Detect which cell encompasses the target text, then output its (X, Y) center coordinate. 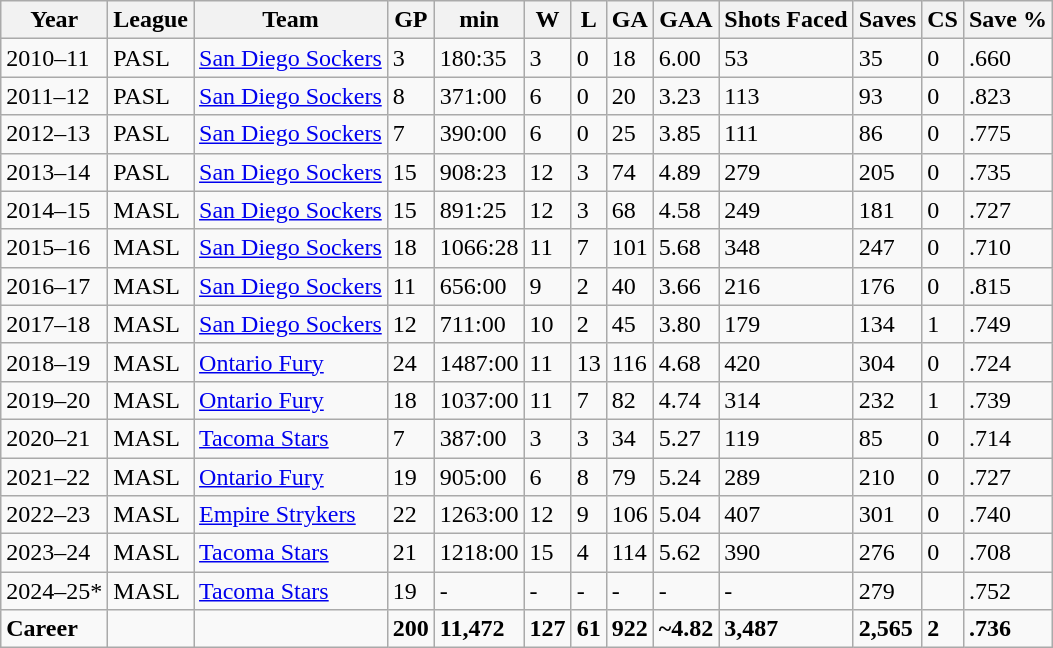
101 (630, 248)
3.66 (686, 286)
40 (630, 286)
116 (630, 362)
2022–23 (54, 515)
22 (410, 515)
5.68 (686, 248)
min (479, 20)
L (588, 20)
2014–15 (54, 210)
314 (786, 400)
371:00 (479, 96)
2012–13 (54, 134)
390:00 (479, 134)
387:00 (479, 438)
891:25 (479, 210)
2019–20 (54, 400)
10 (548, 324)
Year (54, 20)
Team (291, 20)
4.58 (686, 210)
85 (887, 438)
119 (786, 438)
390 (786, 553)
Saves (887, 20)
210 (887, 477)
86 (887, 134)
2010–11 (54, 58)
232 (887, 400)
1263:00 (479, 515)
2,565 (887, 629)
Empire Strykers (291, 515)
24 (410, 362)
GA (630, 20)
3.23 (686, 96)
Shots Faced (786, 20)
3.80 (686, 324)
25 (630, 134)
.775 (1008, 134)
.724 (1008, 362)
111 (786, 134)
.739 (1008, 400)
68 (630, 210)
2024–25* (54, 591)
82 (630, 400)
2015–16 (54, 248)
.736 (1008, 629)
3,487 (786, 629)
35 (887, 58)
2023–24 (54, 553)
420 (786, 362)
2020–21 (54, 438)
301 (887, 515)
4.89 (686, 172)
League (151, 20)
.660 (1008, 58)
304 (887, 362)
2017–18 (54, 324)
.740 (1008, 515)
289 (786, 477)
.710 (1008, 248)
2021–22 (54, 477)
4.68 (686, 362)
106 (630, 515)
4.74 (686, 400)
205 (887, 172)
922 (630, 629)
GP (410, 20)
114 (630, 553)
5.62 (686, 553)
180:35 (479, 58)
127 (548, 629)
5.04 (686, 515)
93 (887, 96)
Career (54, 629)
.749 (1008, 324)
200 (410, 629)
4 (588, 553)
216 (786, 286)
20 (630, 96)
W (548, 20)
.752 (1008, 591)
113 (786, 96)
.815 (1008, 286)
407 (786, 515)
.823 (1008, 96)
247 (887, 248)
249 (786, 210)
45 (630, 324)
GAA (686, 20)
6.00 (686, 58)
134 (887, 324)
.735 (1008, 172)
2013–14 (54, 172)
276 (887, 553)
176 (887, 286)
21 (410, 553)
.708 (1008, 553)
11,472 (479, 629)
.714 (1008, 438)
1066:28 (479, 248)
2016–17 (54, 286)
74 (630, 172)
908:23 (479, 172)
179 (786, 324)
Save % (1008, 20)
5.27 (686, 438)
13 (588, 362)
53 (786, 58)
1487:00 (479, 362)
79 (630, 477)
2018–19 (54, 362)
181 (887, 210)
1218:00 (479, 553)
~4.82 (686, 629)
CS (943, 20)
5.24 (686, 477)
656:00 (479, 286)
905:00 (479, 477)
34 (630, 438)
711:00 (479, 324)
61 (588, 629)
348 (786, 248)
2011–12 (54, 96)
3.85 (686, 134)
1037:00 (479, 400)
